Find where the given text appears and provide that cell's center as [X, Y] coordinate. 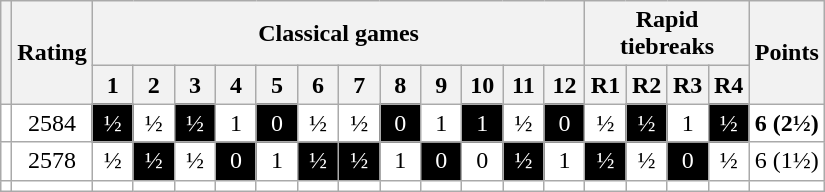
Rating [52, 52]
6 [318, 85]
Points [786, 52]
7 [360, 85]
6 (2½) [786, 123]
10 [482, 85]
6 (1½) [786, 161]
Classical games [338, 34]
R4 [728, 85]
3 [194, 85]
Rapid tiebreaks [667, 34]
8 [400, 85]
9 [442, 85]
12 [564, 85]
2 [154, 85]
11 [524, 85]
4 [236, 85]
2584 [52, 123]
R1 [606, 85]
R3 [688, 85]
5 [276, 85]
R2 [646, 85]
2578 [52, 161]
